Return the [x, y] coordinate for the center point of the cell that contains the specified text.  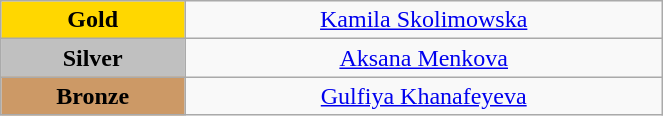
Aksana Menkova [424, 58]
Bronze [93, 96]
Silver [93, 58]
Kamila Skolimowska [424, 20]
Gold [93, 20]
Gulfiya Khanafeyeva [424, 96]
